From the cell containing the given text, extract its center point as [X, Y] coordinate. 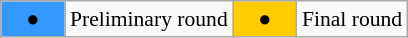
Preliminary round [149, 19]
Final round [352, 19]
